Locate the cell with the specified text and output its (x, y) center coordinate. 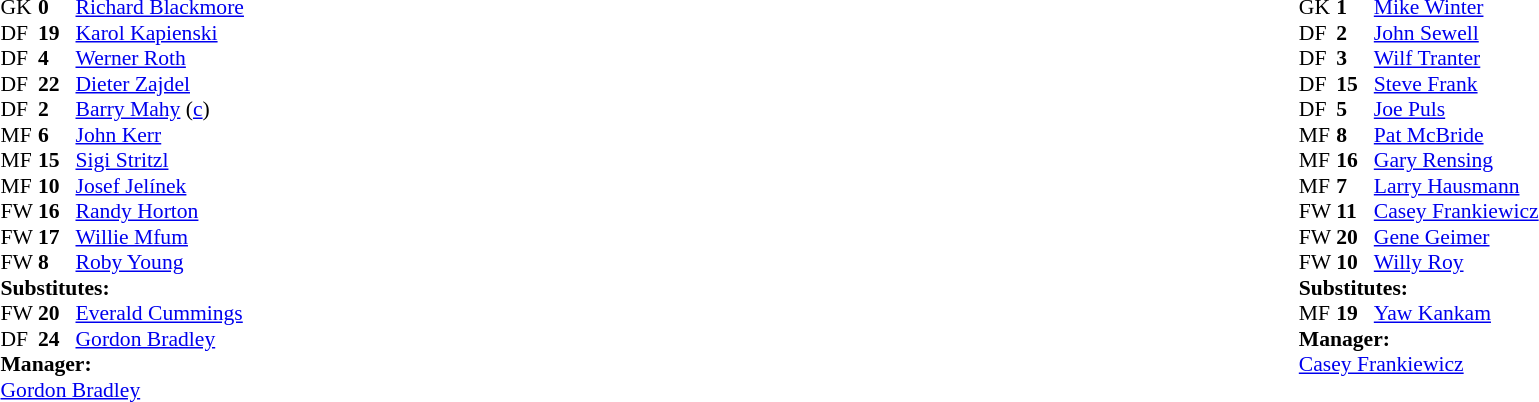
22 (57, 84)
Willie Mfum (160, 237)
Werner Roth (160, 59)
Larry Hausmann (1456, 186)
24 (57, 339)
Josef Jelínek (160, 186)
Karol Kapienski (160, 33)
Joe Puls (1456, 109)
11 (1355, 211)
Wilf Tranter (1456, 59)
6 (57, 135)
17 (57, 237)
John Sewell (1456, 33)
John Kerr (160, 135)
Steve Frank (1456, 84)
5 (1355, 109)
Gene Geimer (1456, 237)
Everald Cummings (160, 313)
7 (1355, 186)
Yaw Kankam (1456, 313)
Randy Horton (160, 211)
Willy Roy (1456, 263)
Gordon Bradley (160, 339)
Pat McBride (1456, 135)
Roby Young (160, 263)
Sigi Stritzl (160, 161)
3 (1355, 59)
4 (57, 59)
Dieter Zajdel (160, 84)
Gary Rensing (1456, 161)
Barry Mahy (c) (160, 109)
